Extract the (x, y) coordinate from the center of the cell holding the provided text.  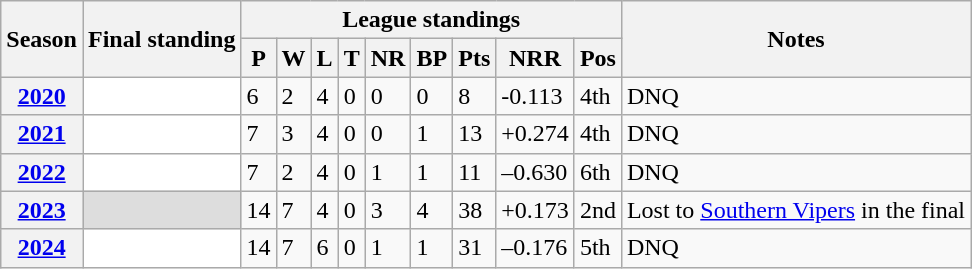
L (324, 58)
2nd (598, 210)
2021 (42, 134)
NRR (536, 58)
38 (474, 210)
Pts (474, 58)
31 (474, 248)
2023 (42, 210)
11 (474, 172)
8 (474, 96)
P (258, 58)
NR (388, 58)
+0.173 (536, 210)
-0.113 (536, 96)
League standings (431, 20)
+0.274 (536, 134)
–0.176 (536, 248)
Final standing (161, 39)
–0.630 (536, 172)
Notes (796, 39)
2024 (42, 248)
T (352, 58)
6th (598, 172)
Lost to Southern Vipers in the final (796, 210)
2020 (42, 96)
Pos (598, 58)
W (294, 58)
Season (42, 39)
13 (474, 134)
2022 (42, 172)
BP (432, 58)
5th (598, 248)
